Capture the cell that displays the provided text and extract its (X, Y) central coordinate. 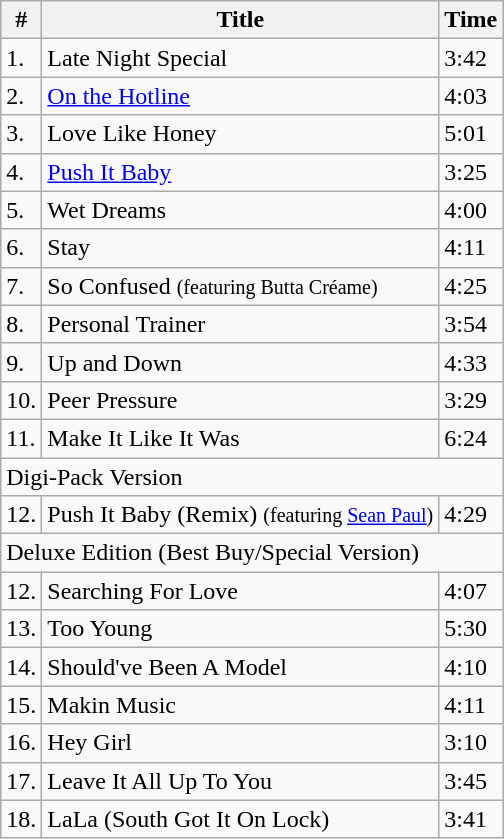
Should've Been A Model (240, 667)
Up and Down (240, 362)
10. (22, 400)
4:25 (471, 286)
3:29 (471, 400)
4:03 (471, 96)
Time (471, 20)
3. (22, 134)
# (22, 20)
LaLa (South Got It On Lock) (240, 819)
18. (22, 819)
Deluxe Edition (Best Buy/Special Version) (252, 553)
Too Young (240, 629)
3:41 (471, 819)
4:33 (471, 362)
15. (22, 705)
5:30 (471, 629)
4:29 (471, 515)
Stay (240, 248)
Leave It All Up To You (240, 781)
11. (22, 438)
6. (22, 248)
4:10 (471, 667)
3:45 (471, 781)
7. (22, 286)
2. (22, 96)
3:10 (471, 743)
Personal Trainer (240, 324)
14. (22, 667)
3:42 (471, 58)
Push It Baby (240, 172)
13. (22, 629)
Title (240, 20)
3:54 (471, 324)
Digi-Pack Version (252, 477)
Makin Music (240, 705)
5:01 (471, 134)
Make It Like It Was (240, 438)
Love Like Honey (240, 134)
Peer Pressure (240, 400)
5. (22, 210)
6:24 (471, 438)
4. (22, 172)
On the Hotline (240, 96)
So Confused (featuring Butta Créame) (240, 286)
4:00 (471, 210)
4:07 (471, 591)
Push It Baby (Remix) (featuring Sean Paul) (240, 515)
9. (22, 362)
1. (22, 58)
16. (22, 743)
8. (22, 324)
Searching For Love (240, 591)
3:25 (471, 172)
Wet Dreams (240, 210)
Hey Girl (240, 743)
Late Night Special (240, 58)
17. (22, 781)
